Pinpoint the cell where the given text exists, returning its (X, Y) midpoint coordinate. 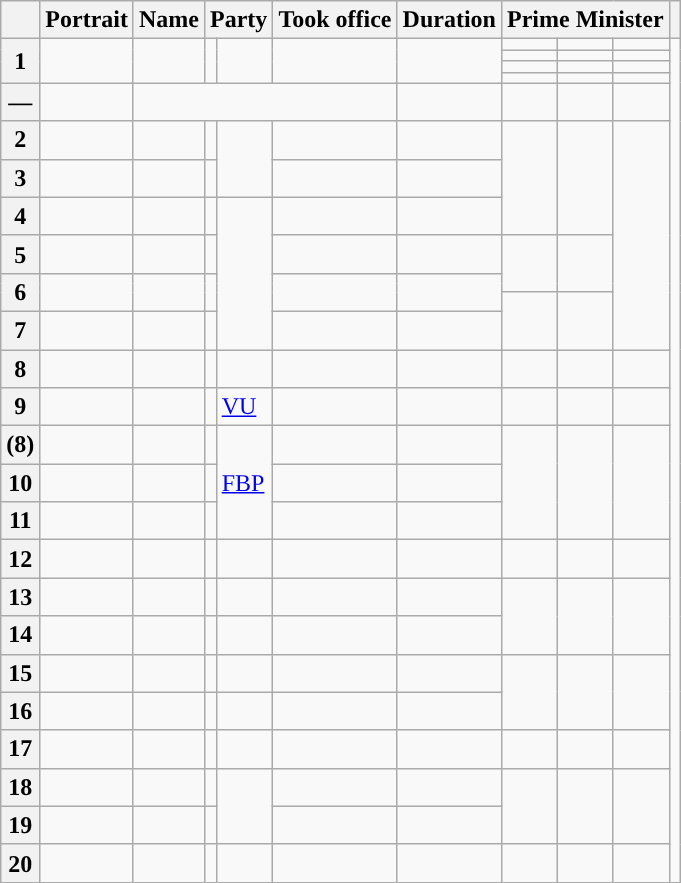
3 (20, 178)
VU (244, 407)
2 (20, 140)
Name (168, 20)
16 (20, 711)
17 (20, 749)
10 (20, 483)
Portrait (87, 20)
Prime Minister (585, 20)
19 (20, 825)
8 (20, 369)
Duration (449, 20)
5 (20, 254)
18 (20, 787)
1 (20, 61)
9 (20, 407)
7 (20, 330)
15 (20, 673)
Took office (335, 20)
12 (20, 559)
FBP (244, 483)
13 (20, 597)
14 (20, 635)
(8) (20, 445)
20 (20, 863)
Party (239, 20)
6 (20, 292)
— (20, 102)
4 (20, 216)
11 (20, 521)
